Search for the cell housing the specified text and yield its (X, Y) center coordinate. 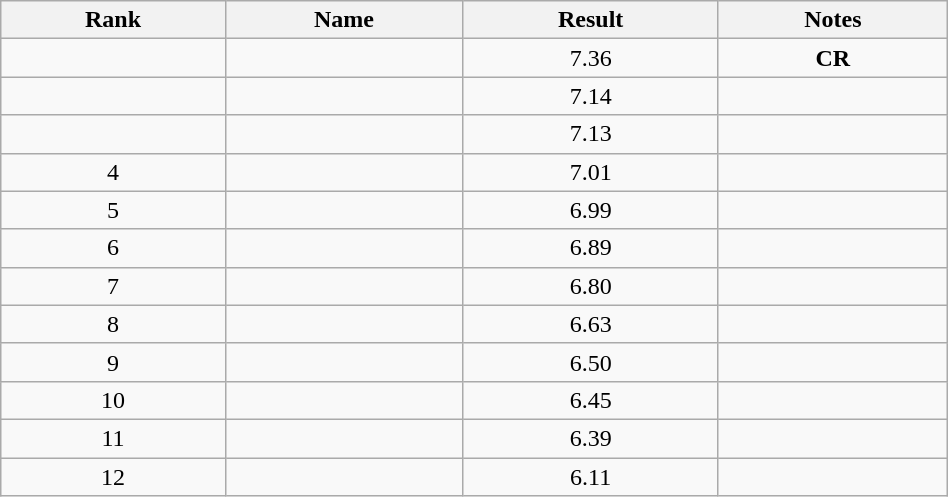
7.14 (591, 96)
10 (113, 400)
7.13 (591, 134)
6.80 (591, 286)
6.39 (591, 438)
6.63 (591, 324)
7.01 (591, 172)
9 (113, 362)
7.36 (591, 58)
Result (591, 20)
5 (113, 210)
8 (113, 324)
Name (344, 20)
7 (113, 286)
6.50 (591, 362)
6.99 (591, 210)
12 (113, 477)
4 (113, 172)
Rank (113, 20)
6.45 (591, 400)
11 (113, 438)
6.11 (591, 477)
6.89 (591, 248)
CR (832, 58)
Notes (832, 20)
6 (113, 248)
